Locate the cell with the specified text and output its (x, y) center coordinate. 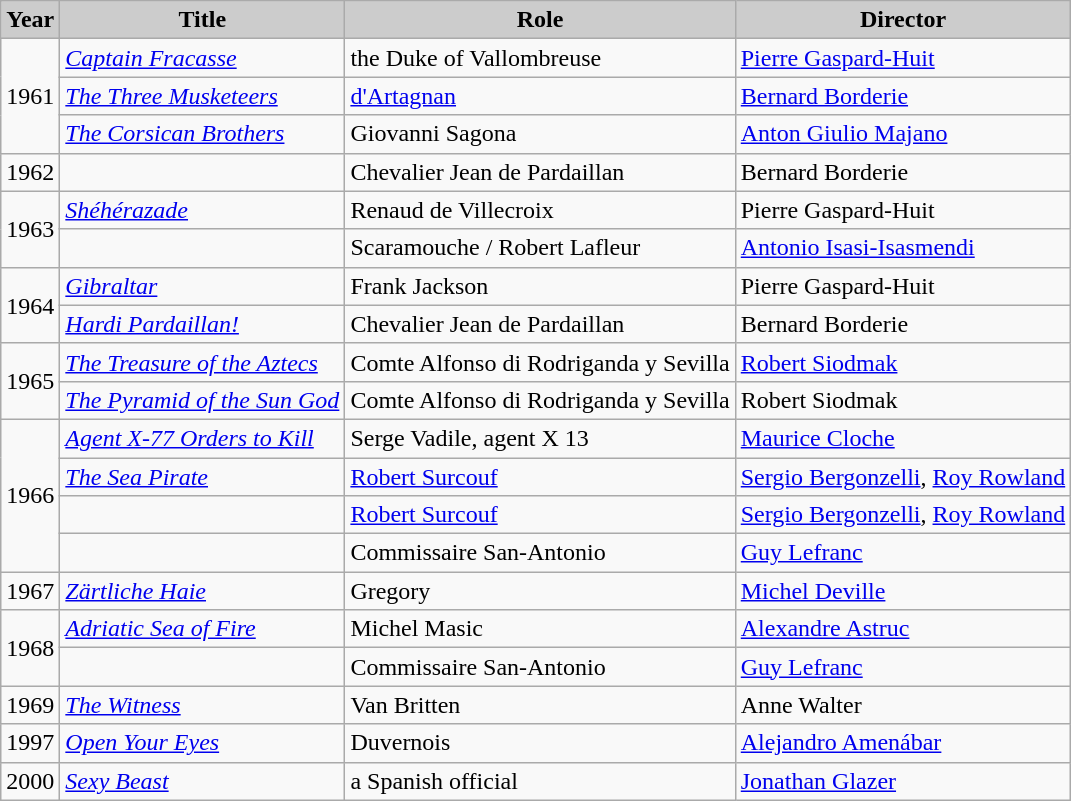
1997 (30, 743)
Shéhérazade (202, 210)
Antonio Isasi-Isasmendi (903, 248)
The Sea Pirate (202, 477)
Anton Giulio Majano (903, 134)
Michel Deville (903, 591)
1967 (30, 591)
The Three Musketeers (202, 96)
Renaud de Villecroix (540, 210)
Frank Jackson (540, 286)
1968 (30, 648)
1964 (30, 305)
Gibraltar (202, 286)
Role (540, 20)
Captain Fracasse (202, 58)
1965 (30, 381)
Hardi Pardaillan! (202, 324)
1962 (30, 172)
Director (903, 20)
Anne Walter (903, 705)
Michel Masic (540, 629)
Serge Vadile, agent X 13 (540, 438)
Alejandro Amenábar (903, 743)
Alexandre Astruc (903, 629)
The Corsican Brothers (202, 134)
Open Your Eyes (202, 743)
d'Artagnan (540, 96)
1961 (30, 96)
Agent X-77 Orders to Kill (202, 438)
Maurice Cloche (903, 438)
1966 (30, 495)
Sexy Beast (202, 781)
Gregory (540, 591)
Duvernois (540, 743)
Scaramouche / Robert Lafleur (540, 248)
The Witness (202, 705)
the Duke of Vallombreuse (540, 58)
1963 (30, 229)
2000 (30, 781)
Title (202, 20)
The Pyramid of the Sun God (202, 400)
Zärtliche Haie (202, 591)
a Spanish official (540, 781)
1969 (30, 705)
The Treasure of the Aztecs (202, 362)
Van Britten (540, 705)
Adriatic Sea of Fire (202, 629)
Jonathan Glazer (903, 781)
Giovanni Sagona (540, 134)
Year (30, 20)
